Capture the cell that displays the provided text and extract its (X, Y) central coordinate. 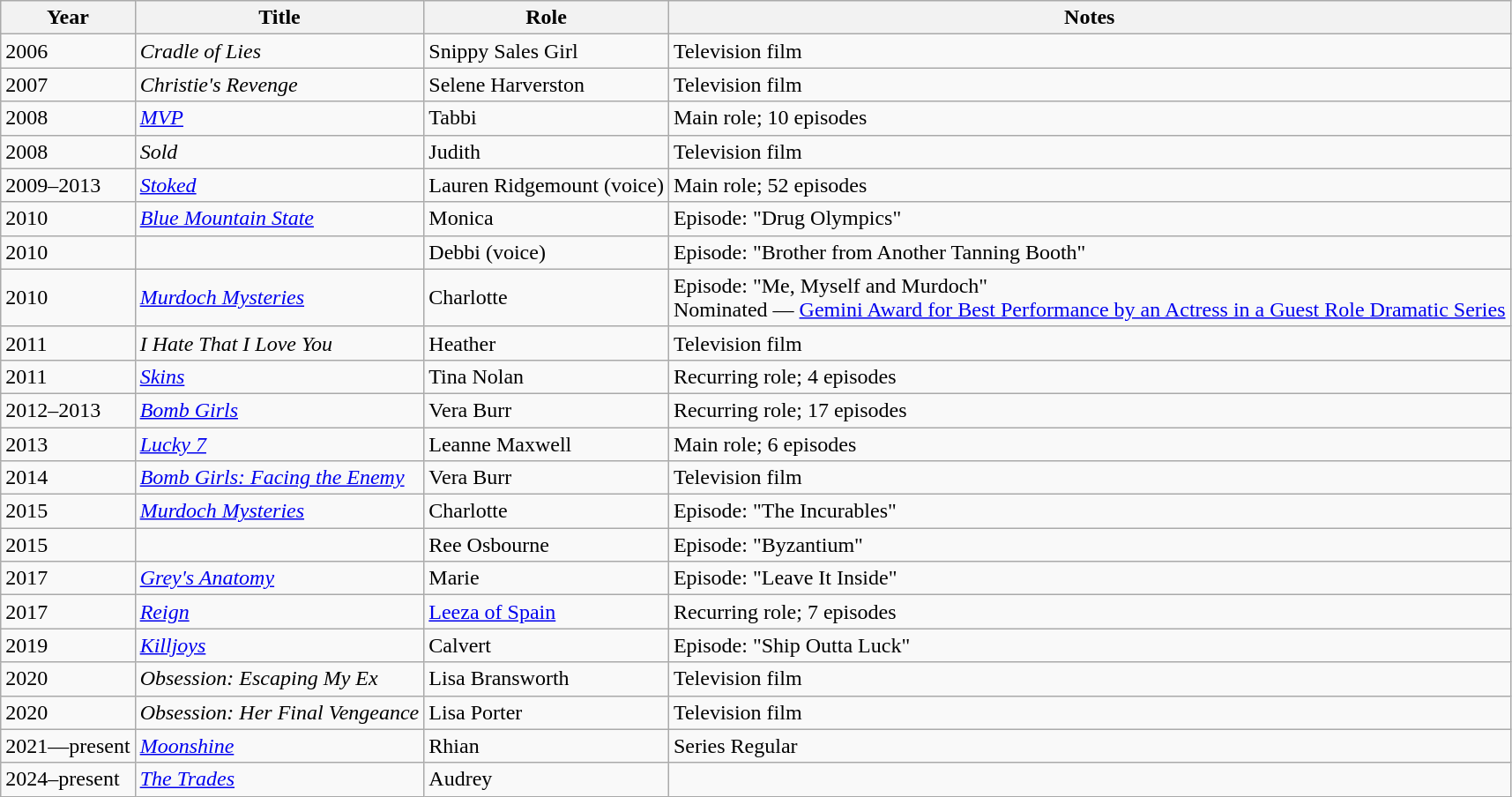
Cradle of Lies (279, 51)
2006 (68, 51)
Killjoys (279, 645)
Series Regular (1090, 746)
2007 (68, 85)
Episode: "Drug Olympics" (1090, 219)
Debbi (voice) (547, 252)
Year (68, 18)
I Hate That I Love You (279, 343)
Episode: "Ship Outta Luck" (1090, 645)
Episode: "Byzantium" (1090, 545)
Tabbi (547, 118)
Bomb Girls (279, 410)
Episode: "Me, Myself and Murdoch"Nominated — Gemini Award for Best Performance by an Actress in a Guest Role Dramatic Series (1090, 298)
Role (547, 18)
Main role; 6 episodes (1090, 443)
Snippy Sales Girl (547, 51)
Obsession: Her Final Vengeance (279, 712)
Stoked (279, 185)
Moonshine (279, 746)
2009–2013 (68, 185)
Selene Harverston (547, 85)
Leeza of Spain (547, 612)
Lucky 7 (279, 443)
Obsession: Escaping My Ex (279, 679)
Main role; 10 episodes (1090, 118)
Audrey (547, 779)
Skins (279, 376)
Lisa Bransworth (547, 679)
Main role; 52 episodes (1090, 185)
Recurring role; 17 episodes (1090, 410)
Reign (279, 612)
Calvert (547, 645)
MVP (279, 118)
Blue Mountain State (279, 219)
2012–2013 (68, 410)
Rhian (547, 746)
2024–present (68, 779)
Monica (547, 219)
Title (279, 18)
Ree Osbourne (547, 545)
Episode: "The Incurables" (1090, 511)
2013 (68, 443)
Judith (547, 152)
Marie (547, 578)
Christie's Revenge (279, 85)
Heather (547, 343)
Tina Nolan (547, 376)
2021—present (68, 746)
Lisa Porter (547, 712)
Episode: "Leave It Inside" (1090, 578)
Grey's Anatomy (279, 578)
2019 (68, 645)
Sold (279, 152)
Bomb Girls: Facing the Enemy (279, 478)
The Trades (279, 779)
Notes (1090, 18)
Recurring role; 7 episodes (1090, 612)
Leanne Maxwell (547, 443)
Recurring role; 4 episodes (1090, 376)
2014 (68, 478)
Lauren Ridgemount (voice) (547, 185)
Episode: "Brother from Another Tanning Booth" (1090, 252)
